Find where the given text appears and provide that cell's center as [X, Y] coordinate. 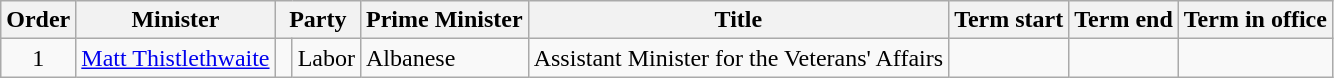
Term end [1124, 20]
Title [738, 20]
Term start [1009, 20]
Term in office [1255, 20]
Minister [176, 20]
Albanese [444, 58]
Labor [326, 58]
Matt Thistlethwaite [176, 58]
Party [318, 20]
Order [38, 20]
Prime Minister [444, 20]
1 [38, 58]
Assistant Minister for the Veterans' Affairs [738, 58]
